Pinpoint the cell where the given text exists, returning its (x, y) midpoint coordinate. 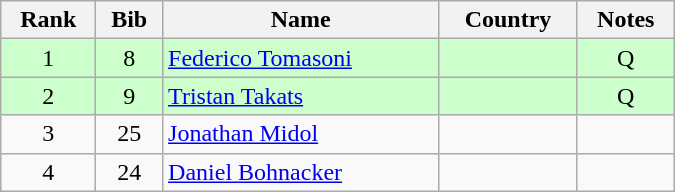
4 (48, 172)
1 (48, 58)
Jonathan Midol (301, 134)
Daniel Bohnacker (301, 172)
Name (301, 20)
3 (48, 134)
Federico Tomasoni (301, 58)
Bib (130, 20)
Country (508, 20)
Rank (48, 20)
Notes (626, 20)
Tristan Takats (301, 96)
24 (130, 172)
25 (130, 134)
9 (130, 96)
2 (48, 96)
8 (130, 58)
